From the cell containing the given text, extract its center point as [X, Y] coordinate. 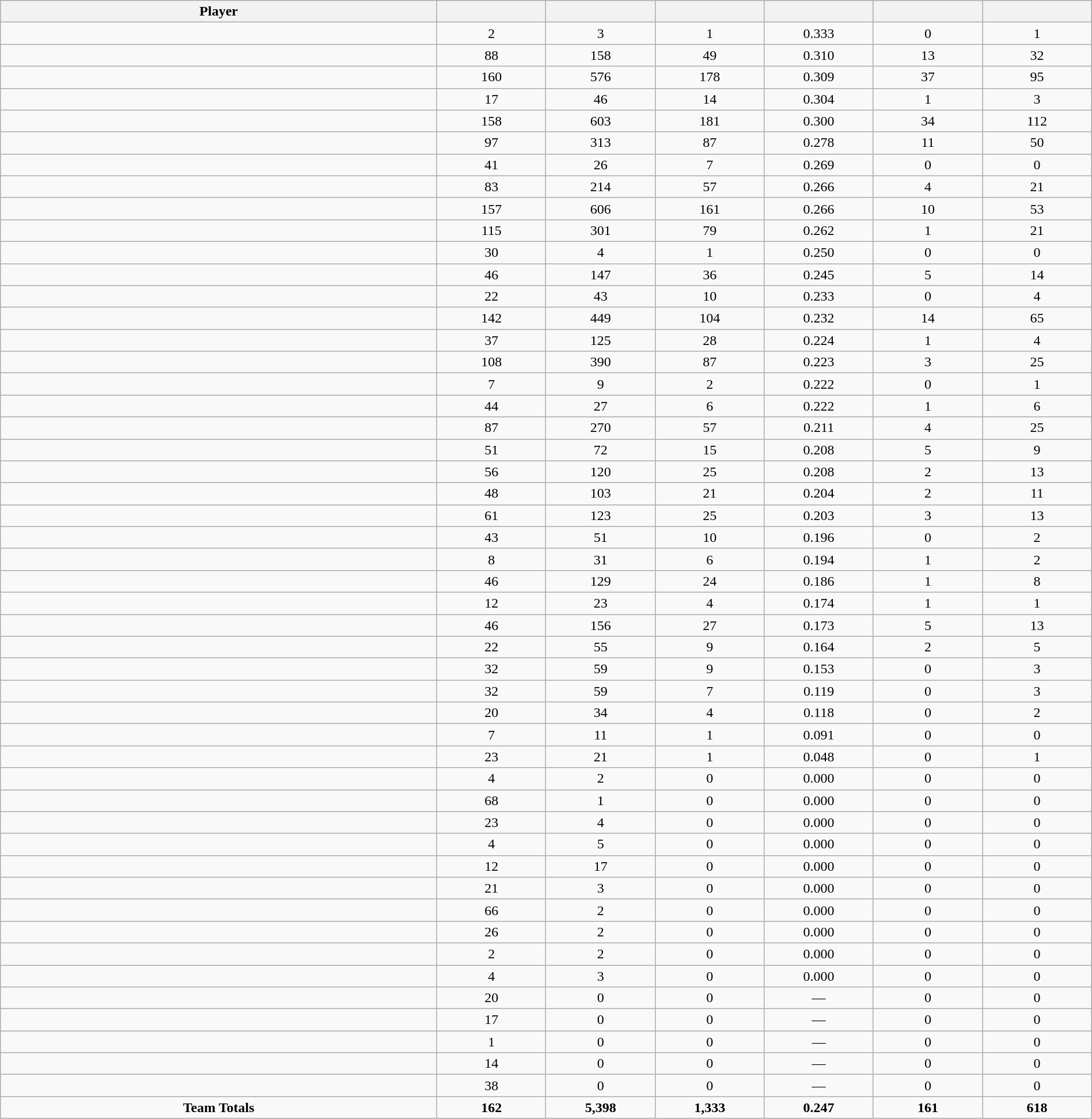
104 [710, 318]
49 [710, 55]
1,333 [710, 1107]
108 [492, 362]
103 [600, 494]
0.048 [819, 757]
72 [600, 450]
0.278 [819, 143]
603 [600, 121]
576 [600, 77]
0.164 [819, 647]
61 [492, 515]
162 [492, 1107]
178 [710, 77]
390 [600, 362]
115 [492, 230]
160 [492, 77]
0.173 [819, 625]
142 [492, 318]
0.174 [819, 603]
0.204 [819, 494]
0.232 [819, 318]
5,398 [600, 1107]
66 [492, 910]
30 [492, 252]
31 [600, 559]
112 [1037, 121]
68 [492, 801]
123 [600, 515]
15 [710, 450]
449 [600, 318]
48 [492, 494]
0.269 [819, 165]
53 [1037, 208]
0.223 [819, 362]
125 [600, 340]
214 [600, 187]
97 [492, 143]
0.333 [819, 33]
79 [710, 230]
0.309 [819, 77]
0.153 [819, 669]
0.186 [819, 581]
0.119 [819, 691]
0.262 [819, 230]
65 [1037, 318]
0.211 [819, 428]
0.310 [819, 55]
Team Totals [219, 1107]
0.091 [819, 735]
Player [219, 12]
38 [492, 1086]
129 [600, 581]
0.203 [819, 515]
156 [600, 625]
24 [710, 581]
618 [1037, 1107]
56 [492, 472]
157 [492, 208]
44 [492, 406]
0.300 [819, 121]
83 [492, 187]
55 [600, 647]
0.247 [819, 1107]
41 [492, 165]
0.304 [819, 99]
36 [710, 275]
606 [600, 208]
0.196 [819, 537]
0.250 [819, 252]
0.194 [819, 559]
313 [600, 143]
147 [600, 275]
270 [600, 428]
0.224 [819, 340]
95 [1037, 77]
301 [600, 230]
0.118 [819, 713]
28 [710, 340]
0.245 [819, 275]
0.233 [819, 297]
181 [710, 121]
88 [492, 55]
120 [600, 472]
50 [1037, 143]
